Output the [x, y] coordinate of the center of the cell containing the given text.  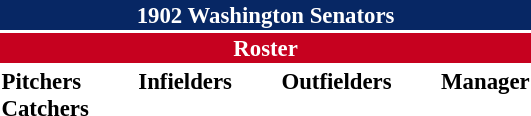
1902 Washington Senators [266, 15]
Roster [266, 48]
